Extract the (x, y) coordinate from the center of the cell holding the provided text.  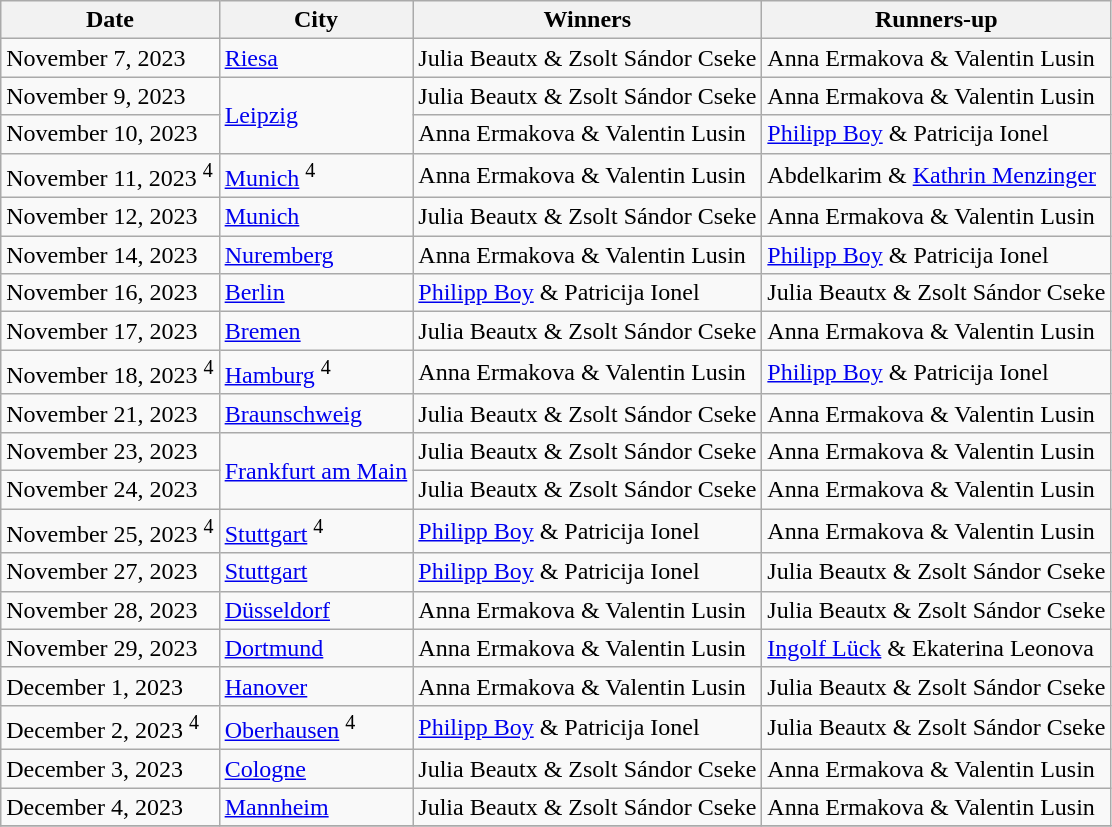
Hanover (316, 686)
November 25, 2023 4 (110, 532)
Dortmund (316, 648)
November 28, 2023 (110, 610)
November 27, 2023 (110, 572)
December 2, 2023 4 (110, 728)
November 23, 2023 (110, 451)
November 7, 2023 (110, 58)
Runners-up (936, 20)
Mannheim (316, 807)
November 12, 2023 (110, 217)
Braunschweig (316, 413)
November 11, 2023 4 (110, 176)
City (316, 20)
Leipzig (316, 115)
November 29, 2023 (110, 648)
November 18, 2023 4 (110, 372)
Abdelkarim & Kathrin Menzinger (936, 176)
November 21, 2023 (110, 413)
Riesa (316, 58)
November 24, 2023 (110, 489)
Stuttgart (316, 572)
Ingolf Lück & Ekaterina Leonova (936, 648)
Munich 4 (316, 176)
November 10, 2023 (110, 134)
Frankfurt am Main (316, 470)
November 16, 2023 (110, 293)
Date (110, 20)
Nuremberg (316, 255)
December 3, 2023 (110, 769)
Hamburg 4 (316, 372)
Oberhausen 4 (316, 728)
December 4, 2023 (110, 807)
Düsseldorf (316, 610)
Munich (316, 217)
November 14, 2023 (110, 255)
November 9, 2023 (110, 96)
November 17, 2023 (110, 331)
December 1, 2023 (110, 686)
Stuttgart 4 (316, 532)
Cologne (316, 769)
Bremen (316, 331)
Berlin (316, 293)
Winners (588, 20)
